Determine the (X, Y) coordinate at the center of the cell enclosing the given text.  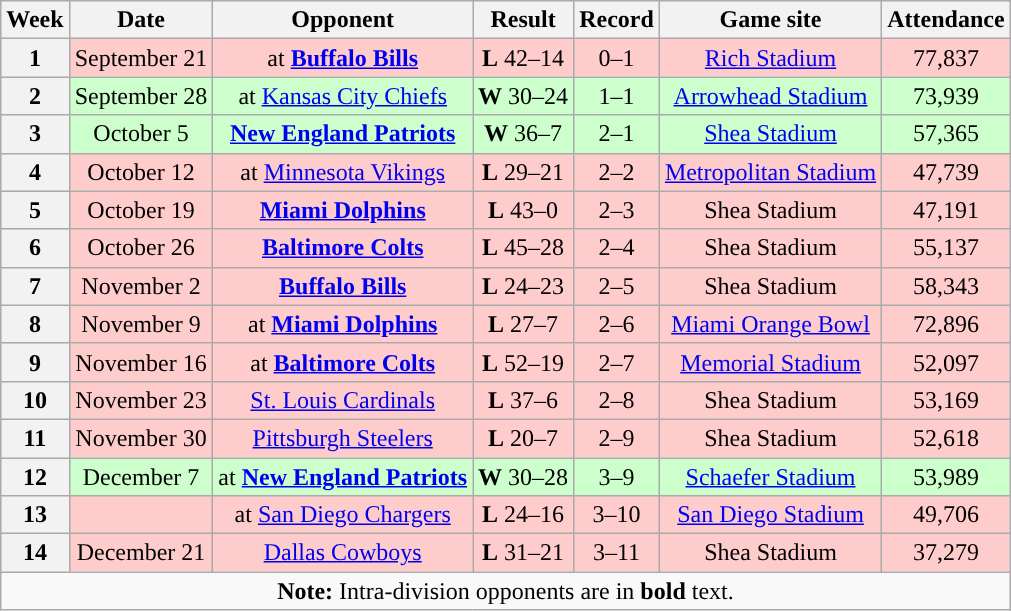
52,097 (946, 362)
Record (617, 20)
Game site (770, 20)
L 27–7 (524, 324)
8 (35, 324)
Arrowhead Stadium (770, 96)
October 12 (141, 172)
2–9 (617, 438)
1–1 (617, 96)
53,169 (946, 400)
L 42–14 (524, 58)
October 19 (141, 210)
November 2 (141, 286)
November 16 (141, 362)
7 (35, 286)
Opponent (343, 20)
10 (35, 400)
L 24–16 (524, 515)
at Baltimore Colts (343, 362)
San Diego Stadium (770, 515)
2–7 (617, 362)
Pittsburgh Steelers (343, 438)
Attendance (946, 20)
2–3 (617, 210)
Schaefer Stadium (770, 477)
Metropolitan Stadium (770, 172)
December 21 (141, 553)
52,618 (946, 438)
2–6 (617, 324)
November 9 (141, 324)
49,706 (946, 515)
1 (35, 58)
Miami Dolphins (343, 210)
at New England Patriots (343, 477)
L 31–21 (524, 553)
L 20–7 (524, 438)
57,365 (946, 134)
Memorial Stadium (770, 362)
December 7 (141, 477)
at San Diego Chargers (343, 515)
2 (35, 96)
77,837 (946, 58)
L 24–23 (524, 286)
at Buffalo Bills (343, 58)
October 5 (141, 134)
Baltimore Colts (343, 248)
November 30 (141, 438)
37,279 (946, 553)
New England Patriots (343, 134)
3–9 (617, 477)
2–8 (617, 400)
September 28 (141, 96)
6 (35, 248)
at Minnesota Vikings (343, 172)
Rich Stadium (770, 58)
4 (35, 172)
November 23 (141, 400)
L 45–28 (524, 248)
9 (35, 362)
47,191 (946, 210)
53,989 (946, 477)
September 21 (141, 58)
2–4 (617, 248)
3 (35, 134)
L 52–19 (524, 362)
L 37–6 (524, 400)
W 30–24 (524, 96)
0–1 (617, 58)
72,896 (946, 324)
at Kansas City Chiefs (343, 96)
L 29–21 (524, 172)
Miami Orange Bowl (770, 324)
Week (35, 20)
47,739 (946, 172)
3–11 (617, 553)
Buffalo Bills (343, 286)
2–5 (617, 286)
11 (35, 438)
at Miami Dolphins (343, 324)
L 43–0 (524, 210)
55,137 (946, 248)
14 (35, 553)
Dallas Cowboys (343, 553)
Note: Intra-division opponents are in bold text. (506, 591)
St. Louis Cardinals (343, 400)
Result (524, 20)
Date (141, 20)
2–1 (617, 134)
W 30–28 (524, 477)
October 26 (141, 248)
12 (35, 477)
W 36–7 (524, 134)
2–2 (617, 172)
5 (35, 210)
58,343 (946, 286)
3–10 (617, 515)
73,939 (946, 96)
13 (35, 515)
